From the cell containing the given text, extract its center point as [X, Y] coordinate. 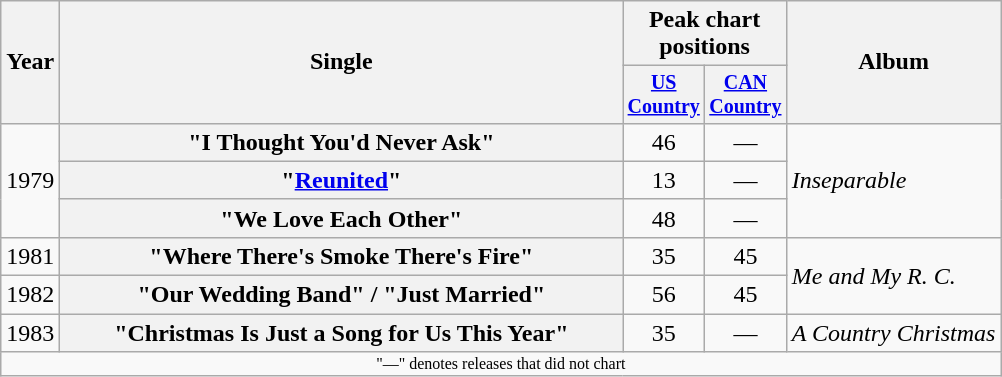
"Our Wedding Band" / "Just Married" [342, 295]
"Reunited" [342, 180]
"Where There's Smoke There's Fire" [342, 256]
"Christmas Is Just a Song for Us This Year" [342, 333]
A Country Christmas [894, 333]
CAN Country [746, 94]
Album [894, 62]
1981 [30, 256]
Single [342, 62]
"We Love Each Other" [342, 218]
56 [664, 295]
1979 [30, 180]
48 [664, 218]
Peak chartpositions [704, 34]
1982 [30, 295]
Year [30, 62]
"I Thought You'd Never Ask" [342, 142]
13 [664, 180]
1983 [30, 333]
Me and My R. C. [894, 275]
US Country [664, 94]
"—" denotes releases that did not chart [501, 364]
Inseparable [894, 180]
46 [664, 142]
